Detect which cell encompasses the target text, then output its (x, y) center coordinate. 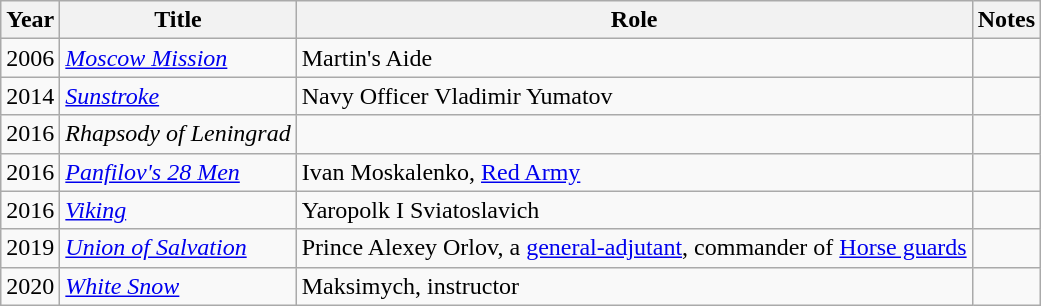
Role (634, 20)
Martin's Aide (634, 58)
Title (178, 20)
Moscow Mission (178, 58)
Navy Officer Vladimir Yumatov (634, 96)
2019 (30, 248)
2014 (30, 96)
Maksimych, instructor (634, 286)
Panfilov's 28 Men (178, 172)
Yaropolk I Sviatoslavich (634, 210)
2020 (30, 286)
2006 (30, 58)
Notes (1006, 20)
Union of Salvation (178, 248)
Year (30, 20)
Prince Alexey Orlov, a general-adjutant, commander of Horse guards (634, 248)
Rhapsody of Leningrad (178, 134)
White Snow (178, 286)
Viking (178, 210)
Ivan Moskalenko, Red Army (634, 172)
Sunstroke (178, 96)
